Output the (x, y) coordinate of the center of the cell containing the given text.  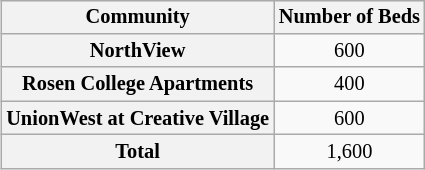
400 (350, 84)
1,600 (350, 152)
UnionWest at Creative Village (138, 118)
NorthView (138, 51)
Community (138, 17)
Number of Beds (350, 17)
Total (138, 152)
Rosen College Apartments (138, 84)
